Extract the [X, Y] coordinate from the center of the cell holding the provided text.  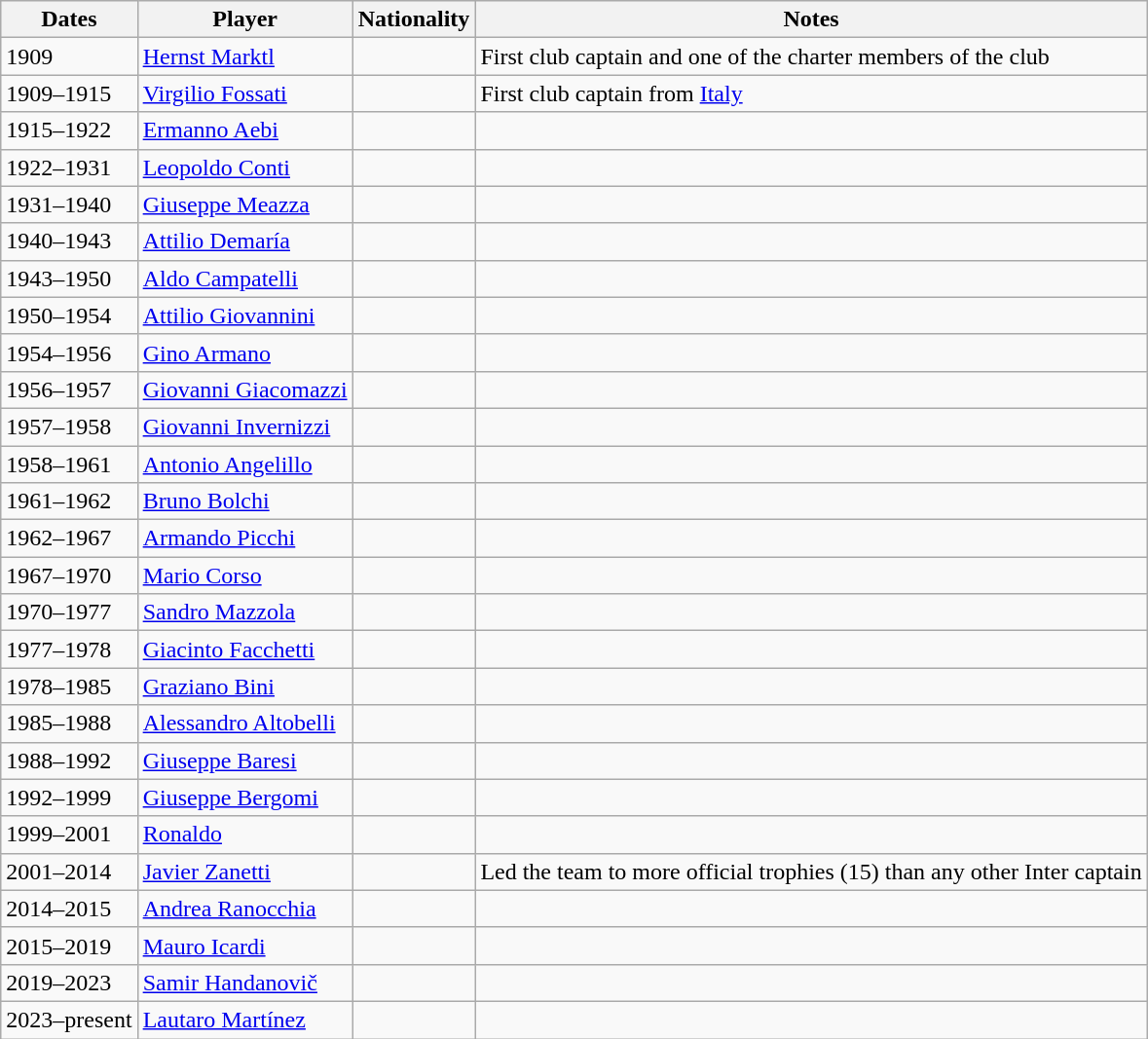
2014–2015 [69, 909]
2001–2014 [69, 872]
Hernst Marktl [245, 56]
Giovanni Giacomazzi [245, 390]
1909 [69, 56]
Notes [811, 19]
1978–1985 [69, 686]
1988–1992 [69, 761]
1922–1931 [69, 167]
Giovanni Invernizzi [245, 427]
1956–1957 [69, 390]
Giuseppe Baresi [245, 761]
1977–1978 [69, 649]
1962–1967 [69, 538]
1957–1958 [69, 427]
Ronaldo [245, 835]
2019–2023 [69, 983]
First club captain and one of the charter members of the club [811, 56]
1999–2001 [69, 835]
Sandro Mazzola [245, 612]
Mario Corso [245, 575]
Samir Handanovič [245, 983]
Armando Picchi [245, 538]
Virgilio Fossati [245, 93]
First club captain from Italy [811, 93]
Andrea Ranocchia [245, 909]
Nationality [414, 19]
Attilio Giovannini [245, 315]
Graziano Bini [245, 686]
1950–1954 [69, 315]
1985–1988 [69, 724]
2023–present [69, 1020]
Attilio Demaría [245, 241]
1970–1977 [69, 612]
1943–1950 [69, 278]
Giuseppe Meazza [245, 204]
2015–2019 [69, 946]
1967–1970 [69, 575]
1958–1961 [69, 464]
1954–1956 [69, 353]
Javier Zanetti [245, 872]
1909–1915 [69, 93]
1961–1962 [69, 501]
1915–1922 [69, 130]
1940–1943 [69, 241]
Aldo Campatelli [245, 278]
Giuseppe Bergomi [245, 798]
Lautaro Martínez [245, 1020]
1931–1940 [69, 204]
Antonio Angelillo [245, 464]
Alessandro Altobelli [245, 724]
Ermanno Aebi [245, 130]
Giacinto Facchetti [245, 649]
Bruno Bolchi [245, 501]
1992–1999 [69, 798]
Dates [69, 19]
Player [245, 19]
Gino Armano [245, 353]
Led the team to more official trophies (15) than any other Inter captain [811, 872]
Leopoldo Conti [245, 167]
Mauro Icardi [245, 946]
